Return [x, y] of the center of cell containing provided text 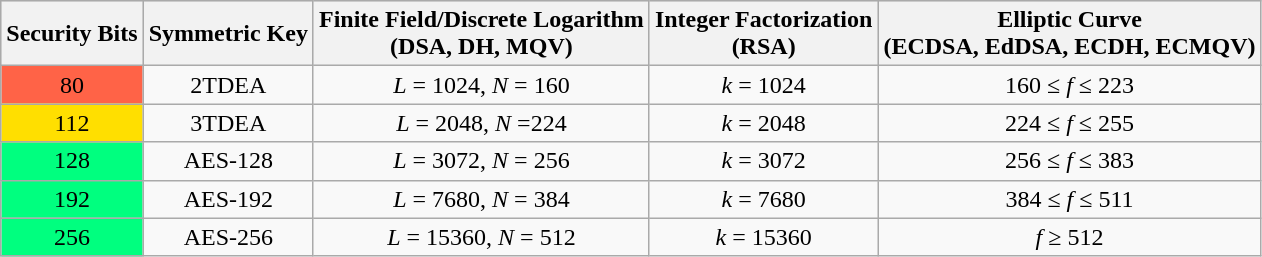
k = 15360 [764, 237]
256 [72, 237]
160 ≤ f ≤ 223 [1070, 85]
Finite Field/Discrete Logarithm(DSA, DH, MQV) [481, 34]
k = 7680 [764, 199]
k = 1024 [764, 85]
L = 3072, N = 256 [481, 161]
Security Bits [72, 34]
112 [72, 123]
2TDEA [228, 85]
AES-128 [228, 161]
224 ≤ f ≤ 255 [1070, 123]
L = 7680, N = 384 [481, 199]
k = 2048 [764, 123]
128 [72, 161]
k = 3072 [764, 161]
80 [72, 85]
Elliptic Curve(ECDSA, EdDSA, ECDH, ECMQV) [1070, 34]
3TDEA [228, 123]
AES-256 [228, 237]
384 ≤ f ≤ 511 [1070, 199]
Symmetric Key [228, 34]
192 [72, 199]
AES-192 [228, 199]
Integer Factorization(RSA) [764, 34]
256 ≤ f ≤ 383 [1070, 161]
L = 2048, N =224 [481, 123]
L = 15360, N = 512 [481, 237]
L = 1024, N = 160 [481, 85]
f ≥ 512 [1070, 237]
